Capture the cell that displays the provided text and extract its (X, Y) central coordinate. 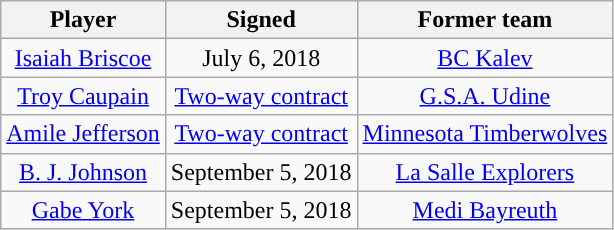
July 6, 2018 (261, 58)
Former team (485, 20)
Amile Jefferson (84, 134)
Medi Bayreuth (485, 210)
Minnesota Timberwolves (485, 134)
Player (84, 20)
Isaiah Briscoe (84, 58)
G.S.A. Udine (485, 96)
BC Kalev (485, 58)
Signed (261, 20)
Troy Caupain (84, 96)
Gabe York (84, 210)
La Salle Explorers (485, 172)
B. J. Johnson (84, 172)
